Search for the cell housing the specified text and yield its (x, y) center coordinate. 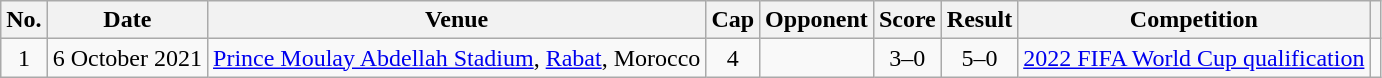
2022 FIFA World Cup qualification (1194, 58)
Date (127, 20)
Opponent (817, 20)
1 (24, 58)
Cap (733, 20)
6 October 2021 (127, 58)
Score (907, 20)
Venue (457, 20)
5–0 (979, 58)
Competition (1194, 20)
Prince Moulay Abdellah Stadium, Rabat, Morocco (457, 58)
No. (24, 20)
Result (979, 20)
4 (733, 58)
3–0 (907, 58)
